Find where the given text appears and provide that cell's center as [x, y] coordinate. 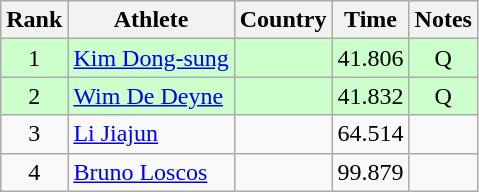
Bruno Loscos [151, 172]
3 [34, 134]
Notes [443, 20]
41.832 [370, 96]
Li Jiajun [151, 134]
1 [34, 58]
Wim De Deyne [151, 96]
Kim Dong-sung [151, 58]
41.806 [370, 58]
Time [370, 20]
Rank [34, 20]
99.879 [370, 172]
2 [34, 96]
Athlete [151, 20]
64.514 [370, 134]
Country [283, 20]
4 [34, 172]
